From the cell containing the given text, extract its center point as [x, y] coordinate. 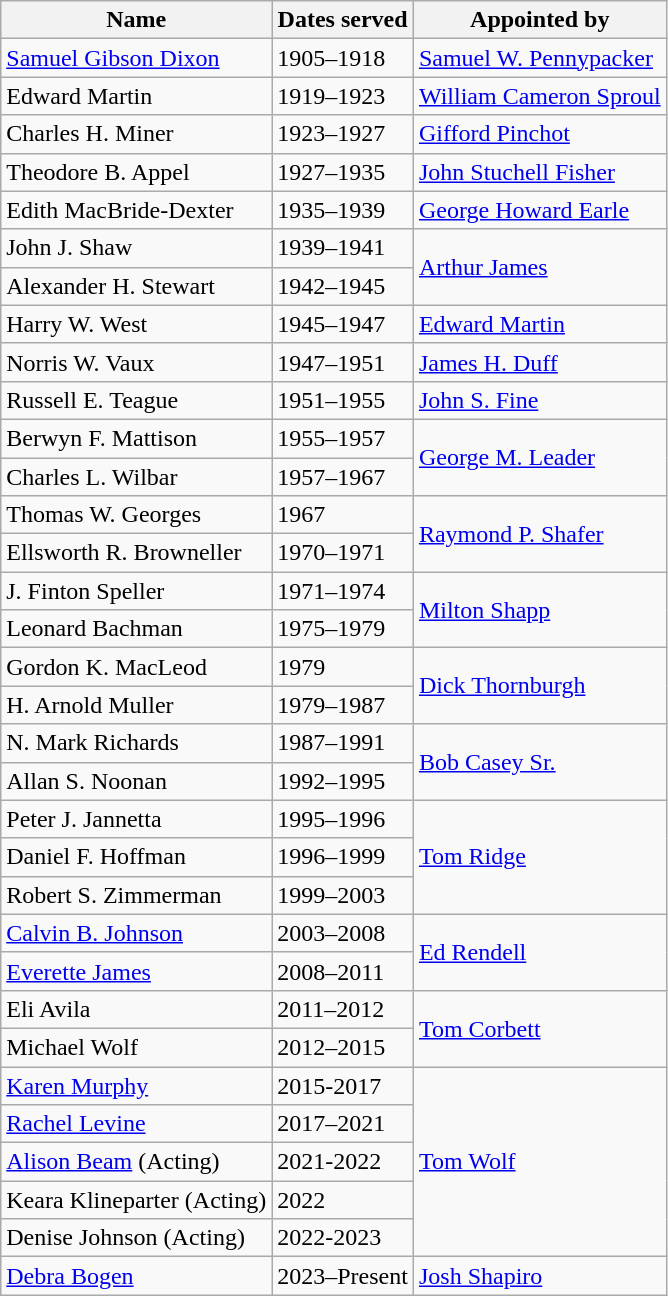
2012–2015 [343, 1047]
1955–1957 [343, 438]
Tom Corbett [540, 1028]
Russell E. Teague [136, 400]
Keara Klineparter (Acting) [136, 1200]
2022 [343, 1200]
Samuel Gibson Dixon [136, 58]
2003–2008 [343, 933]
1951–1955 [343, 400]
2011–2012 [343, 1009]
Peter J. Jannetta [136, 819]
John J. Shaw [136, 248]
George M. Leader [540, 457]
1957–1967 [343, 477]
Thomas W. Georges [136, 515]
1971–1974 [343, 591]
Dick Thornburgh [540, 686]
Denise Johnson (Acting) [136, 1238]
N. Mark Richards [136, 743]
2015-2017 [343, 1085]
William Cameron Sproul [540, 96]
1999–2003 [343, 895]
1923–1927 [343, 134]
George Howard Earle [540, 210]
Berwyn F. Mattison [136, 438]
Allan S. Noonan [136, 781]
Debra Bogen [136, 1276]
1942–1945 [343, 286]
Tom Wolf [540, 1161]
Gordon K. MacLeod [136, 667]
Josh Shapiro [540, 1276]
Charles H. Miner [136, 134]
Raymond P. Shafer [540, 534]
2023–Present [343, 1276]
Edith MacBride-Dexter [136, 210]
2017–2021 [343, 1124]
H. Arnold Muller [136, 705]
1919–1923 [343, 96]
1996–1999 [343, 857]
1975–1979 [343, 629]
Appointed by [540, 20]
1979 [343, 667]
Harry W. West [136, 324]
James H. Duff [540, 362]
Milton Shapp [540, 610]
1927–1935 [343, 172]
2008–2011 [343, 971]
Leonard Bachman [136, 629]
Theodore B. Appel [136, 172]
Samuel W. Pennypacker [540, 58]
J. Finton Speller [136, 591]
Tom Ridge [540, 857]
1947–1951 [343, 362]
Arthur James [540, 267]
Michael Wolf [136, 1047]
Alison Beam (Acting) [136, 1162]
Ellsworth R. Browneller [136, 553]
1905–1918 [343, 58]
Alexander H. Stewart [136, 286]
1992–1995 [343, 781]
Eli Avila [136, 1009]
1995–1996 [343, 819]
1967 [343, 515]
Dates served [343, 20]
John Stuchell Fisher [540, 172]
Charles L. Wilbar [136, 477]
Rachel Levine [136, 1124]
Everette James [136, 971]
Robert S. Zimmerman [136, 895]
Norris W. Vaux [136, 362]
Ed Rendell [540, 952]
Gifford Pinchot [540, 134]
1970–1971 [343, 553]
Name [136, 20]
Karen Murphy [136, 1085]
2022-2023 [343, 1238]
Bob Casey Sr. [540, 762]
1939–1941 [343, 248]
1945–1947 [343, 324]
John S. Fine [540, 400]
2021-2022 [343, 1162]
1979–1987 [343, 705]
Daniel F. Hoffman [136, 857]
1987–1991 [343, 743]
Calvin B. Johnson [136, 933]
1935–1939 [343, 210]
